Locate the cell with the specified text and output its (x, y) center coordinate. 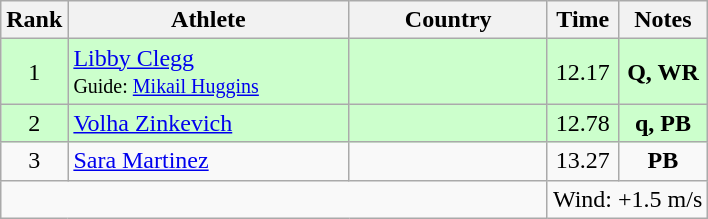
2 (34, 123)
1 (34, 72)
Country (448, 20)
Q, WR (663, 72)
q, PB (663, 123)
Notes (663, 20)
Wind: +1.5 m/s (627, 199)
12.78 (582, 123)
PB (663, 161)
12.17 (582, 72)
Libby CleggGuide: Mikail Huggins (208, 72)
13.27 (582, 161)
Sara Martinez (208, 161)
Rank (34, 20)
Volha Zinkevich (208, 123)
Time (582, 20)
Athlete (208, 20)
3 (34, 161)
